Search for the cell housing the specified text and yield its [X, Y] center coordinate. 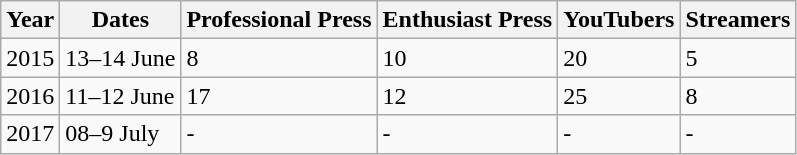
YouTubers [619, 20]
10 [468, 58]
Dates [120, 20]
2017 [30, 134]
5 [738, 58]
20 [619, 58]
Streamers [738, 20]
17 [279, 96]
12 [468, 96]
08–9 July [120, 134]
Year [30, 20]
13–14 June [120, 58]
25 [619, 96]
Enthusiast Press [468, 20]
2015 [30, 58]
2016 [30, 96]
11–12 June [120, 96]
Professional Press [279, 20]
